Extract the (X, Y) coordinate from the center of the cell holding the provided text.  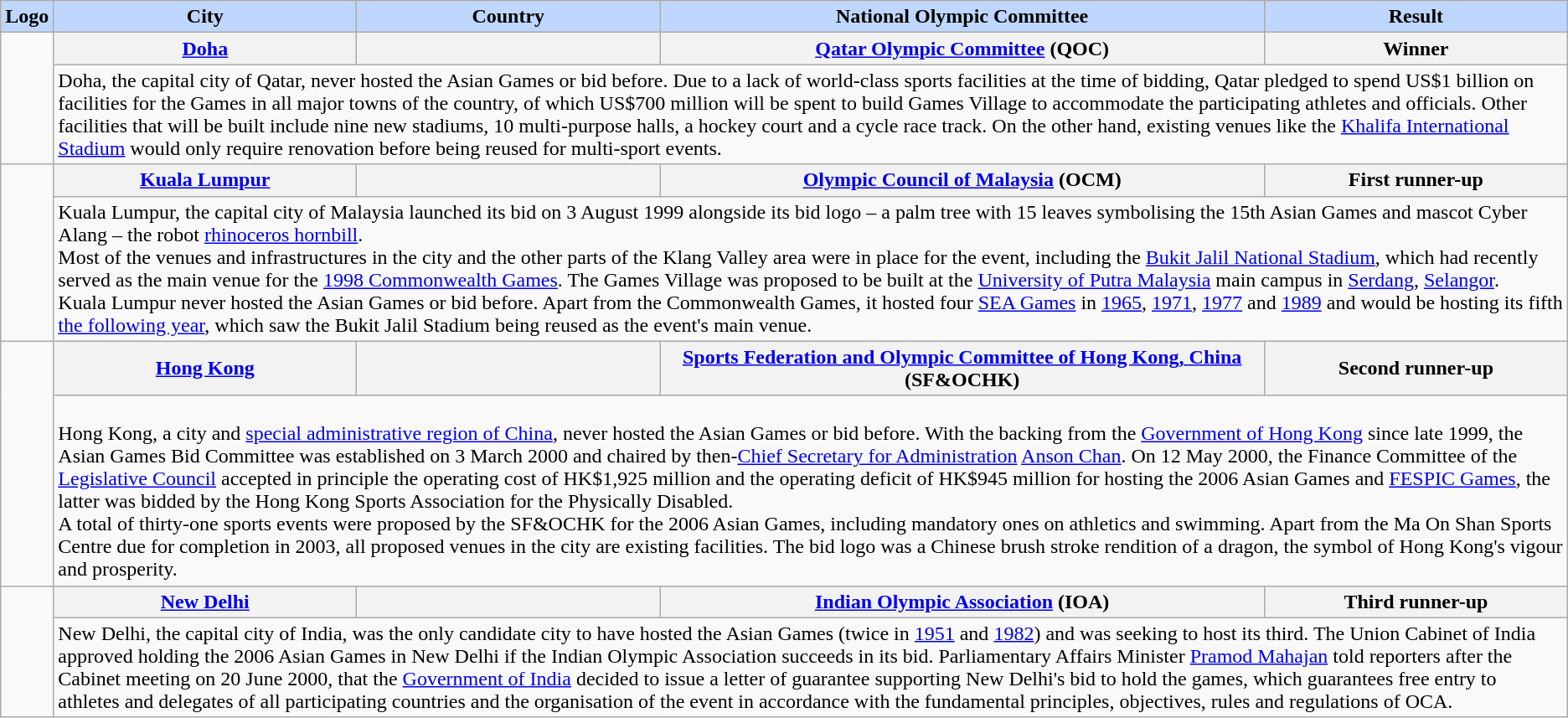
Result (1416, 17)
Indian Olympic Association (IOA) (962, 602)
National Olympic Committee (962, 17)
Country (508, 17)
Doha (205, 49)
Winner (1416, 49)
Third runner-up (1416, 602)
Qatar Olympic Committee (QOC) (962, 49)
Hong Kong (205, 369)
Kuala Lumpur (205, 180)
Olympic Council of Malaysia (OCM) (962, 180)
Sports Federation and Olympic Committee of Hong Kong, China (SF&OCHK) (962, 369)
First runner-up (1416, 180)
New Delhi (205, 602)
Second runner-up (1416, 369)
Logo (27, 17)
City (205, 17)
